Extract the [X, Y] coordinate from the center of the cell holding the provided text.  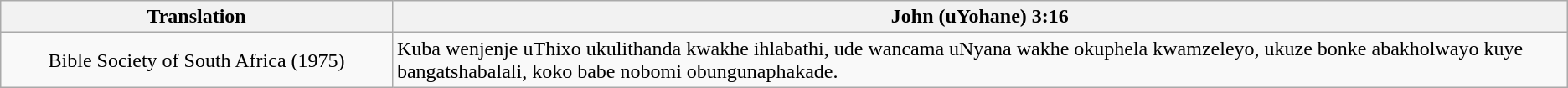
John (uYohane) 3:16 [980, 17]
Bible Society of South Africa (1975) [197, 60]
Translation [197, 17]
